Find where the given text appears and provide that cell's center as (X, Y) coordinate. 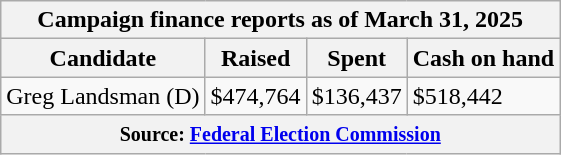
Spent (356, 58)
$518,442 (483, 96)
Greg Landsman (D) (103, 96)
Cash on hand (483, 58)
Source: Federal Election Commission (280, 134)
Raised (256, 58)
Campaign finance reports as of March 31, 2025 (280, 20)
$136,437 (356, 96)
$474,764 (256, 96)
Candidate (103, 58)
